Output the [x, y] coordinate of the center of the cell containing the given text.  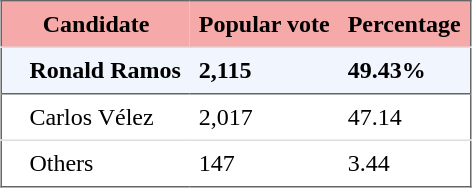
Percentage [405, 24]
Popular vote [264, 24]
47.14 [405, 117]
Others [104, 163]
Candidate [96, 24]
2,017 [264, 117]
147 [264, 163]
Carlos Vélez [104, 117]
Ronald Ramos [104, 70]
49.43% [405, 70]
3.44 [405, 163]
2,115 [264, 70]
